From the cell containing the given text, extract its center point as [X, Y] coordinate. 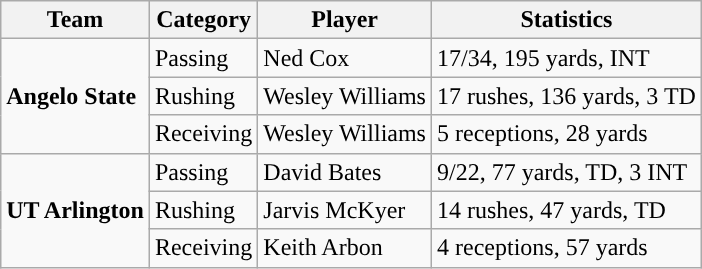
Team [76, 20]
5 receptions, 28 yards [566, 134]
Angelo State [76, 96]
Statistics [566, 20]
Jarvis McKyer [345, 210]
David Bates [345, 172]
Player [345, 20]
Category [203, 20]
Ned Cox [345, 58]
UT Arlington [76, 210]
17 rushes, 136 yards, 3 TD [566, 96]
4 receptions, 57 yards [566, 248]
9/22, 77 yards, TD, 3 INT [566, 172]
Keith Arbon [345, 248]
17/34, 195 yards, INT [566, 58]
14 rushes, 47 yards, TD [566, 210]
